Scan for the cell matching the given text and deliver its (x, y) coordinate at center. 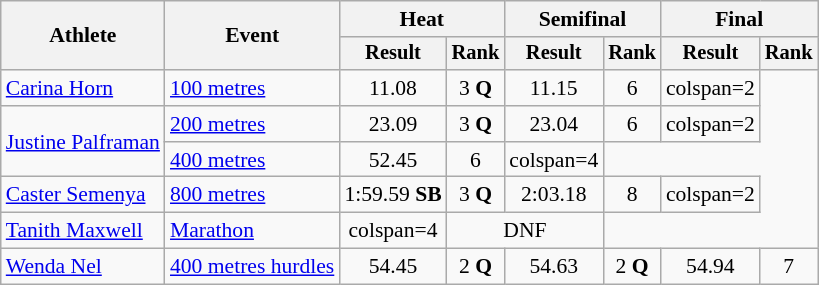
Caster Semenya (83, 195)
DNF (526, 231)
Carina Horn (83, 88)
800 metres (252, 195)
Tanith Maxwell (83, 231)
23.09 (392, 124)
8 (632, 195)
11.15 (554, 88)
Semifinal (582, 19)
Event (252, 36)
1:59.59 SB (392, 195)
200 metres (252, 124)
100 metres (252, 88)
Justine Palframan (83, 142)
400 metres (252, 160)
Marathon (252, 231)
23.04 (554, 124)
Heat (422, 19)
54.94 (710, 267)
Athlete (83, 36)
Final (740, 19)
2:03.18 (554, 195)
54.63 (554, 267)
400 metres hurdles (252, 267)
11.08 (392, 88)
52.45 (392, 160)
Wenda Nel (83, 267)
54.45 (392, 267)
7 (789, 267)
